Provide the [x, y] coordinate of the cell's center where the given text is located.  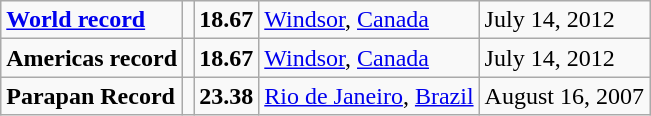
Parapan Record [92, 96]
23.38 [226, 96]
August 16, 2007 [564, 96]
Americas record [92, 58]
Rio de Janeiro, Brazil [369, 96]
World record [92, 20]
